Pinpoint the cell where the given text exists, returning its [x, y] midpoint coordinate. 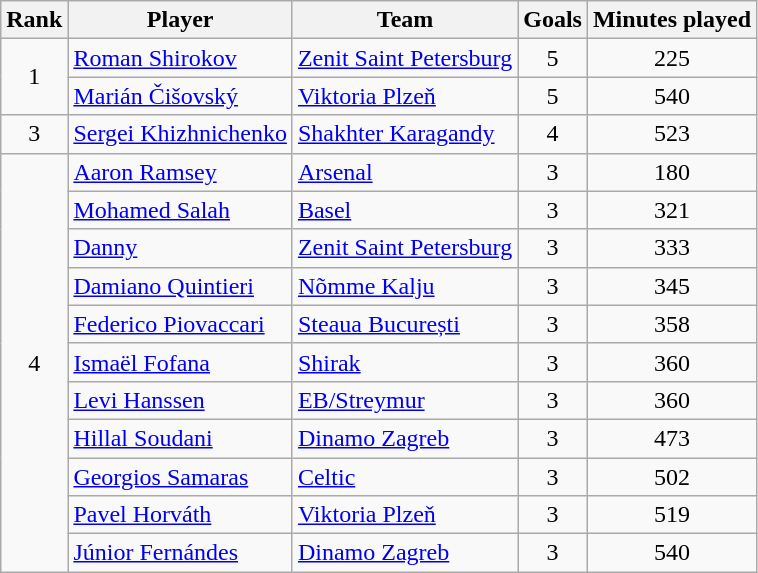
502 [672, 477]
523 [672, 134]
473 [672, 438]
Mohamed Salah [180, 210]
EB/Streymur [404, 400]
Arsenal [404, 172]
321 [672, 210]
Minutes played [672, 20]
Celtic [404, 477]
Levi Hanssen [180, 400]
Danny [180, 248]
Shirak [404, 362]
Júnior Fernándes [180, 553]
Roman Shirokov [180, 58]
1 [34, 77]
Sergei Khizhnichenko [180, 134]
Pavel Horváth [180, 515]
Rank [34, 20]
225 [672, 58]
Team [404, 20]
Shakhter Karagandy [404, 134]
Hillal Soudani [180, 438]
333 [672, 248]
Aaron Ramsey [180, 172]
Basel [404, 210]
Ismaël Fofana [180, 362]
Marián Čišovský [180, 96]
Steaua București [404, 324]
180 [672, 172]
519 [672, 515]
Georgios Samaras [180, 477]
Nõmme Kalju [404, 286]
Damiano Quintieri [180, 286]
345 [672, 286]
Goals [553, 20]
Player [180, 20]
358 [672, 324]
Federico Piovaccari [180, 324]
